Scan for the cell matching the given text and deliver its (X, Y) coordinate at center. 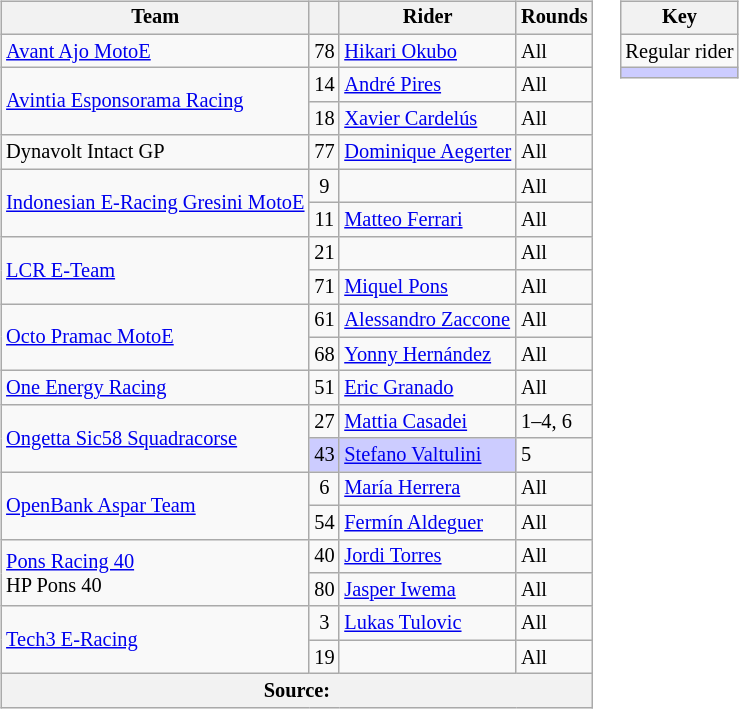
Yonny Hernández (428, 354)
Dominique Aegerter (428, 152)
40 (324, 556)
Miquel Pons (428, 287)
Indonesian E-Racing Gresini MotoE (155, 202)
André Pires (428, 85)
19 (324, 657)
María Herrera (428, 489)
78 (324, 51)
51 (324, 388)
14 (324, 85)
27 (324, 422)
One Energy Racing (155, 388)
Octo Pramac MotoE (155, 338)
Tech3 E-Racing (155, 640)
6 (324, 489)
Jordi Torres (428, 556)
Avant Ajo MotoE (155, 51)
Xavier Cardelús (428, 119)
Dynavolt Intact GP (155, 152)
OpenBank Aspar Team (155, 506)
Rounds (554, 18)
77 (324, 152)
9 (324, 186)
18 (324, 119)
3 (324, 623)
80 (324, 590)
LCR E-Team (155, 270)
Fermín Aldeguer (428, 522)
Source: (296, 691)
Avintia Esponsorama Racing (155, 102)
Mattia Casadei (428, 422)
Eric Granado (428, 388)
Hikari Okubo (428, 51)
Jasper Iwema (428, 590)
21 (324, 253)
Regular rider (680, 51)
Alessandro Zaccone (428, 321)
Rider (428, 18)
Team (155, 18)
11 (324, 220)
Ongetta Sic58 Squadracorse (155, 438)
5 (554, 455)
68 (324, 354)
Stefano Valtulini (428, 455)
71 (324, 287)
Lukas Tulovic (428, 623)
54 (324, 522)
43 (324, 455)
Pons Racing 40 HP Pons 40 (155, 572)
Matteo Ferrari (428, 220)
Key (680, 18)
61 (324, 321)
1–4, 6 (554, 422)
